Identify which cell holds the provided text, then report its (X, Y) central coordinate. 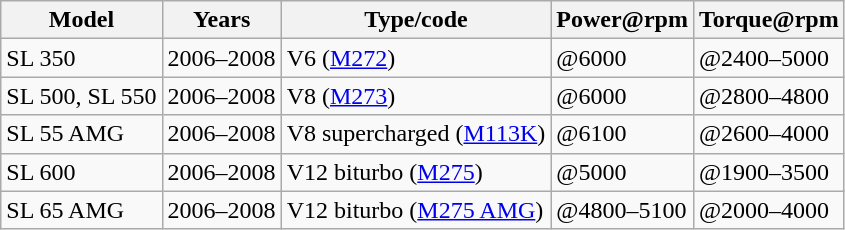
SL 600 (82, 172)
SL 500, SL 550 (82, 96)
@4800–5100 (622, 210)
@2800–4800 (768, 96)
Torque@rpm (768, 20)
SL 65 AMG (82, 210)
SL 350 (82, 58)
Power@rpm (622, 20)
@2400–5000 (768, 58)
V12 biturbo (M275 AMG) (416, 210)
@1900–3500 (768, 172)
@2600–4000 (768, 134)
@5000 (622, 172)
Model (82, 20)
@2000–4000 (768, 210)
V8 supercharged (M113K) (416, 134)
V6 (M272) (416, 58)
Years (222, 20)
V12 biturbo (M275) (416, 172)
V8 (M273) (416, 96)
@6100 (622, 134)
Type/code (416, 20)
SL 55 AMG (82, 134)
